Return the (x, y) coordinate for the center point of the cell that contains the specified text.  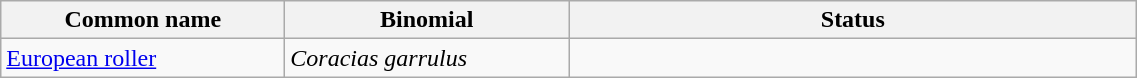
Common name (143, 20)
Coracias garrulus (427, 58)
Binomial (427, 20)
European roller (143, 58)
Status (853, 20)
